Extract the [X, Y] coordinate from the center of the cell holding the provided text.  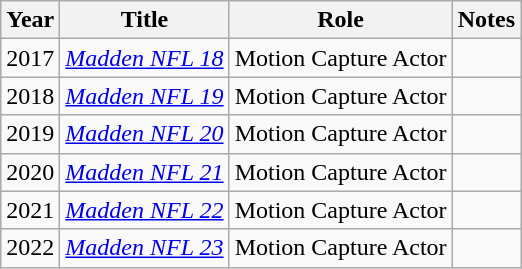
Madden NFL 18 [144, 58]
Year [30, 20]
2019 [30, 134]
2017 [30, 58]
Madden NFL 23 [144, 248]
Madden NFL 20 [144, 134]
2020 [30, 172]
2022 [30, 248]
2021 [30, 210]
Role [340, 20]
Madden NFL 21 [144, 172]
2018 [30, 96]
Madden NFL 22 [144, 210]
Title [144, 20]
Madden NFL 19 [144, 96]
Notes [486, 20]
